Find where the given text appears and provide that cell's center as [X, Y] coordinate. 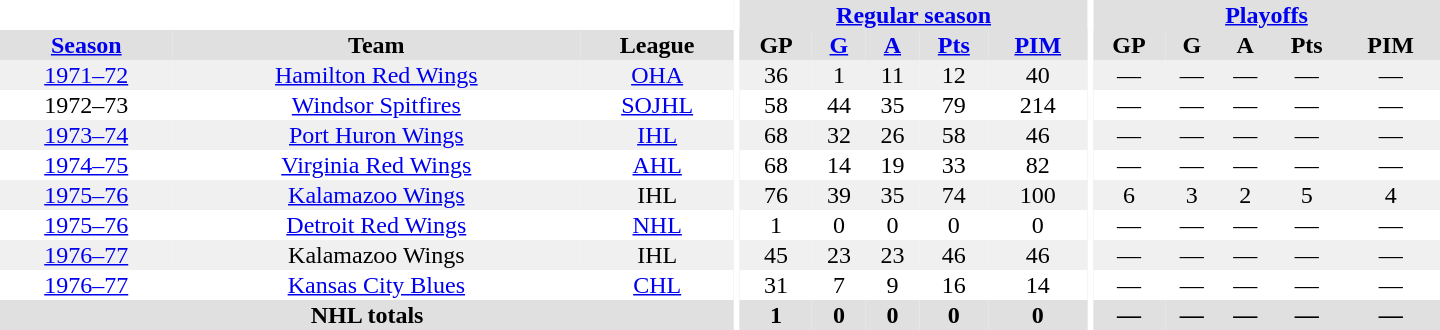
100 [1038, 195]
40 [1038, 75]
Season [86, 45]
31 [776, 285]
11 [893, 75]
Team [376, 45]
26 [893, 135]
1973–74 [86, 135]
7 [839, 285]
19 [893, 165]
SOJHL [657, 105]
1971–72 [86, 75]
5 [1306, 195]
Virginia Red Wings [376, 165]
36 [776, 75]
76 [776, 195]
74 [954, 195]
9 [893, 285]
32 [839, 135]
2 [1245, 195]
OHA [657, 75]
Port Huron Wings [376, 135]
82 [1038, 165]
1972–73 [86, 105]
45 [776, 255]
214 [1038, 105]
4 [1390, 195]
Playoffs [1266, 15]
Kansas City Blues [376, 285]
NHL [657, 225]
1974–75 [86, 165]
Windsor Spitfires [376, 105]
12 [954, 75]
League [657, 45]
39 [839, 195]
3 [1192, 195]
Hamilton Red Wings [376, 75]
33 [954, 165]
Detroit Red Wings [376, 225]
79 [954, 105]
NHL totals [367, 315]
16 [954, 285]
Regular season [914, 15]
CHL [657, 285]
44 [839, 105]
6 [1129, 195]
AHL [657, 165]
